Pinpoint the cell where the given text exists, returning its (X, Y) midpoint coordinate. 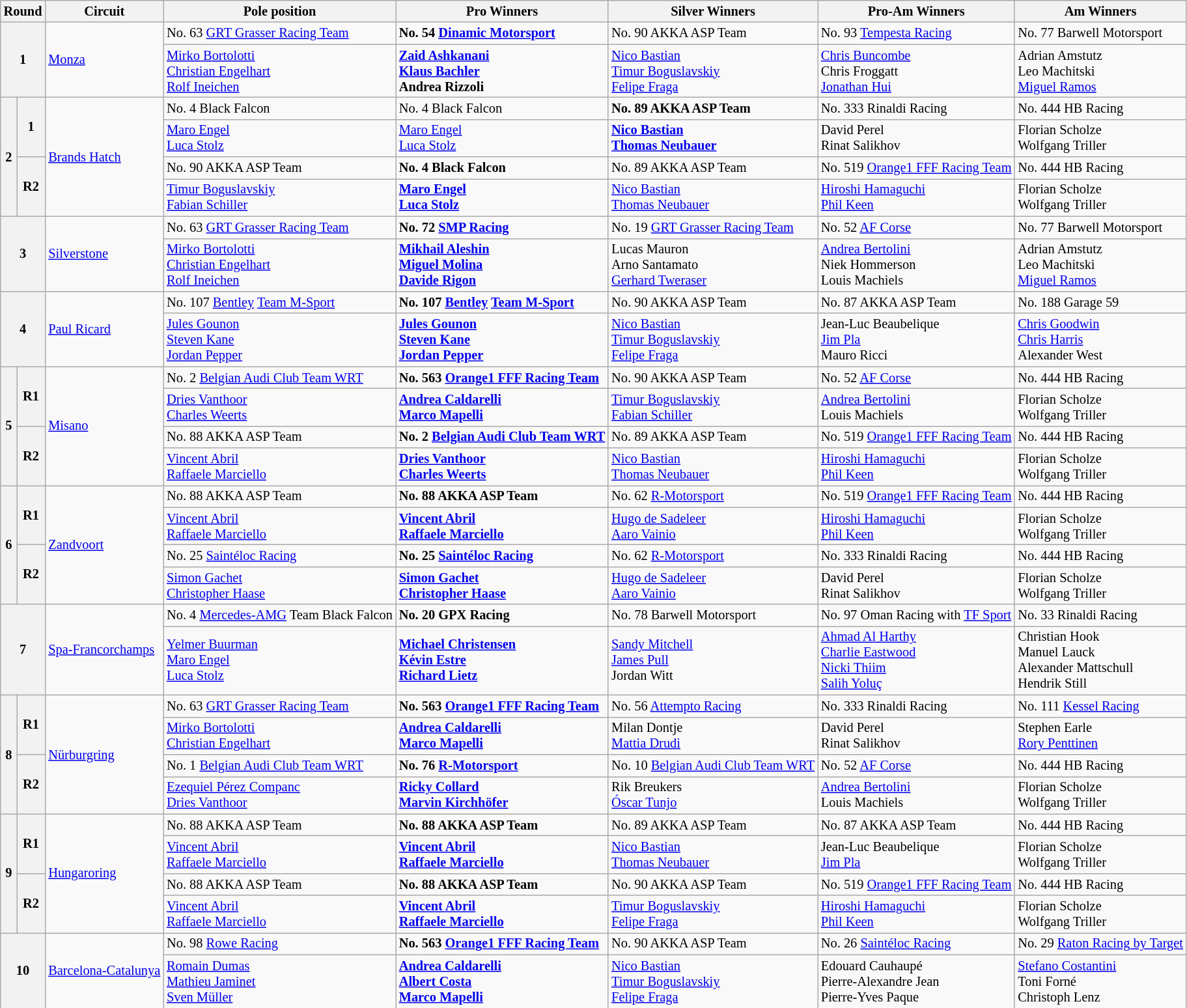
Michael Christensen Kévin Estre Richard Lietz (502, 660)
Monza (104, 60)
Spa-Francorchamps (104, 650)
5 (9, 426)
Sandy Mitchell James Pull Jordan Witt (713, 660)
Jean-Luc Beaubelique Jim Pla Mauro Ricci (916, 340)
Misano (104, 426)
No. 93 Tempesta Racing (916, 33)
Round (23, 11)
Jean-Luc Beaubelique Jim Pla (916, 854)
No. 188 Garage 59 (1100, 302)
Circuit (104, 11)
Brands Hatch (104, 156)
Pro Winners (502, 11)
Stephen Earle Rory Penttinen (1100, 736)
No. 72 SMP Racing (502, 227)
Andrea Caldarelli Albert Costa Marco Mapelli (502, 981)
Mikhail Aleshin Miguel Molina Davide Rigon (502, 265)
Barcelona-Catalunya (104, 970)
Pole position (280, 11)
Milan Dontje Mattia Drudi (713, 736)
No. 19 GRT Grasser Racing Team (713, 227)
Yelmer Buurman Maro Engel Luca Stolz (280, 660)
No. 56 Attempto Racing (713, 706)
3 (23, 254)
No. 33 Rinaldi Racing (1100, 615)
No. 1 Belgian Audi Club Team WRT (280, 765)
No. 111 Kessel Racing (1100, 706)
8 (9, 754)
No. 10 Belgian Audi Club Team WRT (713, 765)
Andrea Bertolini Niek Hommerson Louis Machiels (916, 265)
2 (9, 156)
Romain Dumas Mathieu Jaminet Sven Müller (280, 981)
No. 29 Raton Racing by Target (1100, 944)
6 (9, 544)
Rik Breukers Óscar Tunjo (713, 795)
Silver Winners (713, 11)
Edouard Cauhaupé Pierre-Alexandre Jean Pierre-Yves Paque (916, 981)
No. 97 Oman Racing with TF Sport (916, 615)
Chris Goodwin Chris Harris Alexander West (1100, 340)
No. 98 Rowe Racing (280, 944)
No. 78 Barwell Motorsport (713, 615)
Timur Boguslavskiy Felipe Fraga (713, 914)
No. 20 GPX Racing (502, 615)
Silverstone (104, 254)
Ahmad Al Harthy Charlie Eastwood Nicki Thiim Salih Yoluç (916, 660)
No. 26 Saintéloc Racing (916, 944)
Ricky Collard Marvin Kirchhöfer (502, 795)
Zaid Ashkanani Klaus Bachler Andrea Rizzoli (502, 71)
Paul Ricard (104, 328)
9 (9, 874)
No. 54 Dinamic Motorsport (502, 33)
Pro-Am Winners (916, 11)
Stefano Costantini Toni Forné Christoph Lenz (1100, 981)
Lucas Mauron Arno Santamato Gerhard Tweraser (713, 265)
10 (23, 970)
Chris Buncombe Chris Froggatt Jonathan Hui (916, 71)
Christian Hook Manuel Lauck Alexander Mattschull Hendrik Still (1100, 660)
Nürburgring (104, 754)
Am Winners (1100, 11)
Mirko Bortolotti Christian Engelhart (280, 736)
No. 76 R-Motorsport (502, 765)
Hungaroring (104, 874)
7 (23, 650)
Zandvoort (104, 544)
4 (23, 328)
Ezequiel Pérez Companc Dries Vanthoor (280, 795)
No. 4 Mercedes-AMG Team Black Falcon (280, 615)
